Detect which cell encompasses the target text, then output its (X, Y) center coordinate. 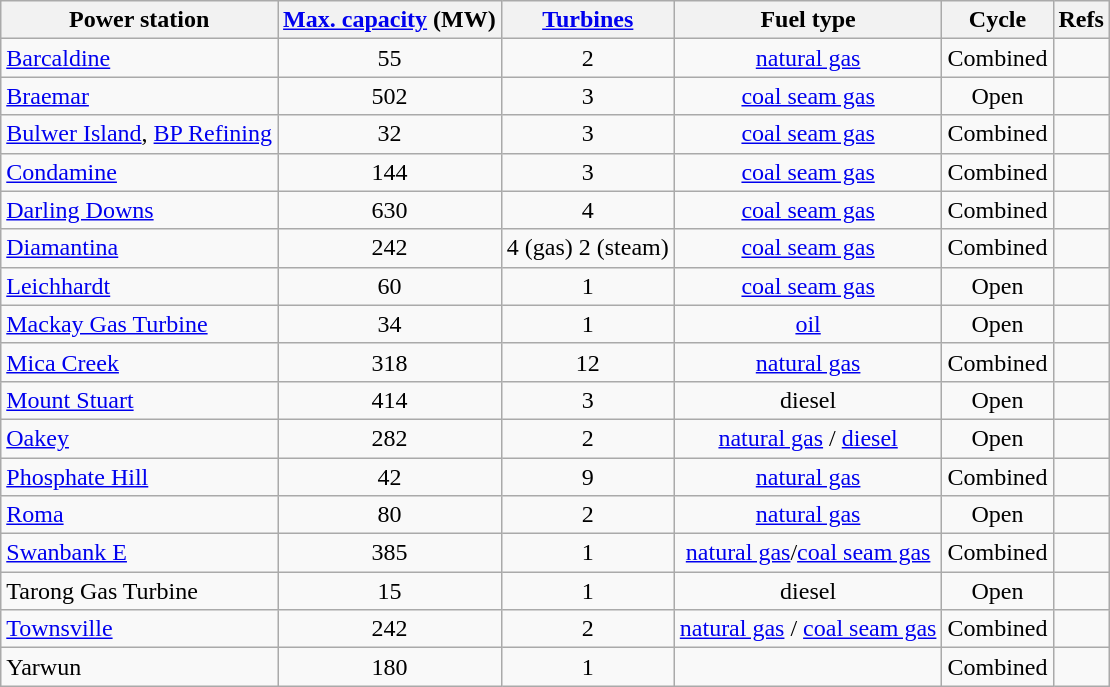
Condamine (140, 172)
Darling Downs (140, 210)
282 (390, 438)
Swanbank E (140, 553)
Max. capacity (MW) (390, 20)
Yarwun (140, 667)
Refs (1081, 20)
55 (390, 58)
Bulwer Island, BP Refining (140, 134)
502 (390, 96)
4 (gas) 2 (steam) (588, 248)
Diamantina (140, 248)
Braemar (140, 96)
Mount Stuart (140, 400)
60 (390, 286)
80 (390, 515)
144 (390, 172)
Mackay Gas Turbine (140, 324)
oil (808, 324)
180 (390, 667)
natural gas / coal seam gas (808, 629)
318 (390, 362)
9 (588, 477)
12 (588, 362)
Cycle (998, 20)
Mica Creek (140, 362)
Phosphate Hill (140, 477)
4 (588, 210)
32 (390, 134)
Roma (140, 515)
385 (390, 553)
630 (390, 210)
Townsville (140, 629)
natural gas / diesel (808, 438)
Barcaldine (140, 58)
Oakey (140, 438)
Leichhardt (140, 286)
Fuel type (808, 20)
Power station (140, 20)
Tarong Gas Turbine (140, 591)
natural gas/coal seam gas (808, 553)
34 (390, 324)
42 (390, 477)
414 (390, 400)
Turbines (588, 20)
15 (390, 591)
